Output the [X, Y] coordinate of the center of the cell containing the given text.  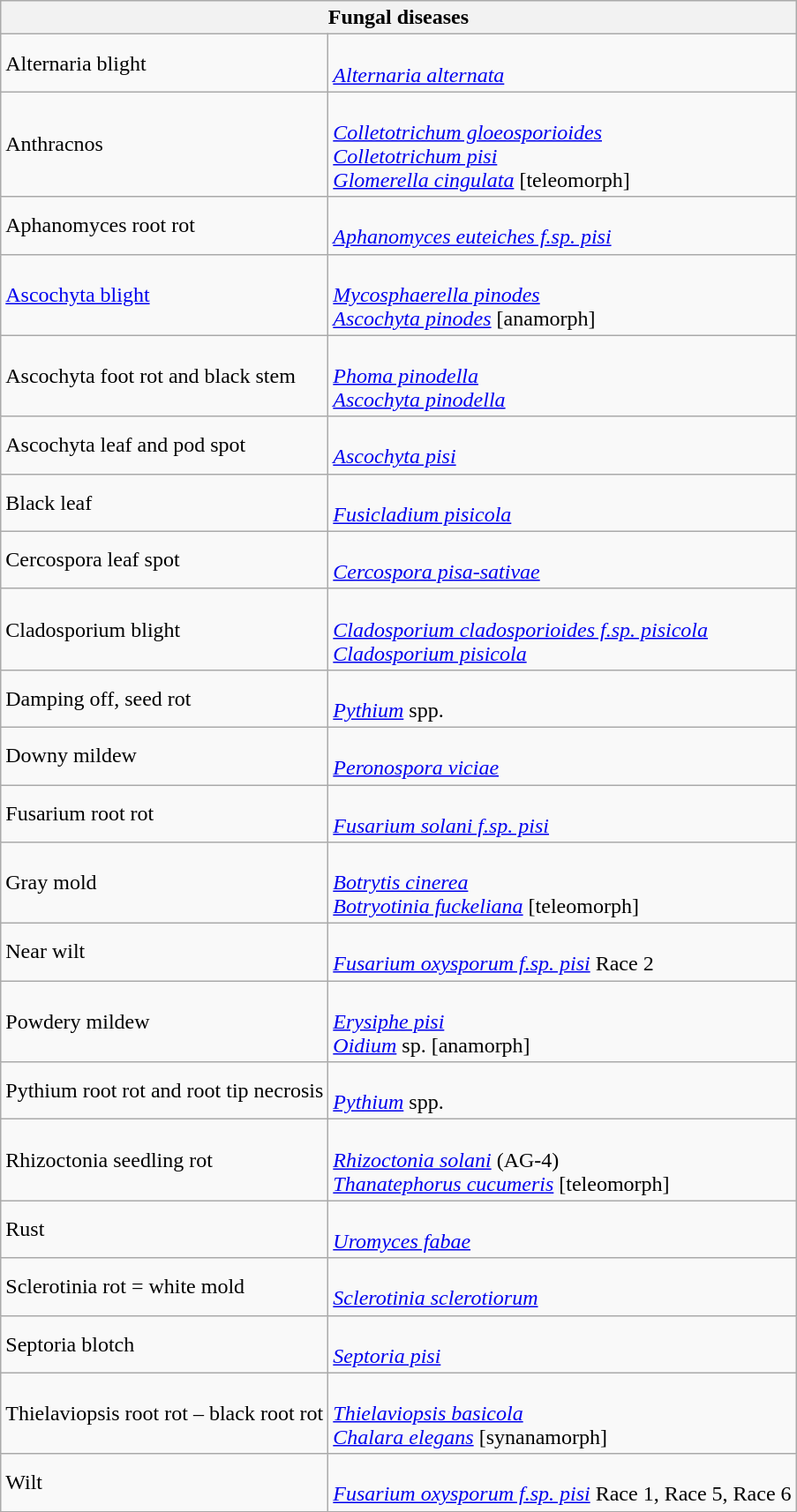
Cladosporium blight [164, 629]
Septoria pisi [562, 1344]
Rhizoctonia seedling rot [164, 1160]
Alternaria alternata [562, 64]
Sclerotinia rot = white mold [164, 1286]
Colletotrichum gloeosporioides Colletotrichum pisi Glomerella cingulata [teleomorph] [562, 145]
Fusarium solani f.sp. pisi [562, 813]
Botrytis cinerea Botryotinia fuckeliana [teleomorph] [562, 883]
Uromyces fabae [562, 1230]
Gray mold [164, 883]
Wilt [164, 1482]
Thielaviopsis basicola Chalara elegans [synanamorph] [562, 1413]
Ascochyta foot rot and black stem [164, 376]
Powdery mildew [164, 1022]
Alternaria blight [164, 64]
Downy mildew [164, 755]
Peronospora viciae [562, 755]
Rust [164, 1230]
Fusarium oxysporum f.sp. pisi Race 2 [562, 953]
Aphanomyces euteiches f.sp. pisi [562, 226]
Cercospora pisa-sativae [562, 559]
Near wilt [164, 953]
Pythium root rot and root tip necrosis [164, 1090]
Ascochyta pisi [562, 445]
Septoria blotch [164, 1344]
Fusarium oxysporum f.sp. pisi Race 1, Race 5, Race 6 [562, 1482]
Fusarium root rot [164, 813]
Thielaviopsis root rot – black root rot [164, 1413]
Cladosporium cladosporioides f.sp. pisicola Cladosporium pisicola [562, 629]
Ascochyta leaf and pod spot [164, 445]
Aphanomyces root rot [164, 226]
Black leaf [164, 503]
Rhizoctonia solani (AG-4) Thanatephorus cucumeris [teleomorph] [562, 1160]
Mycosphaerella pinodes Ascochyta pinodes [anamorph] [562, 295]
Ascochyta blight [164, 295]
Cercospora leaf spot [164, 559]
Erysiphe pisi Oidium sp. [anamorph] [562, 1022]
Sclerotinia sclerotiorum [562, 1286]
Anthracnos [164, 145]
Damping off, seed rot [164, 699]
Fusicladium pisicola [562, 503]
Fungal diseases [399, 18]
Phoma pinodella Ascochyta pinodella [562, 376]
